Scan for the cell matching the given text and deliver its (X, Y) coordinate at center. 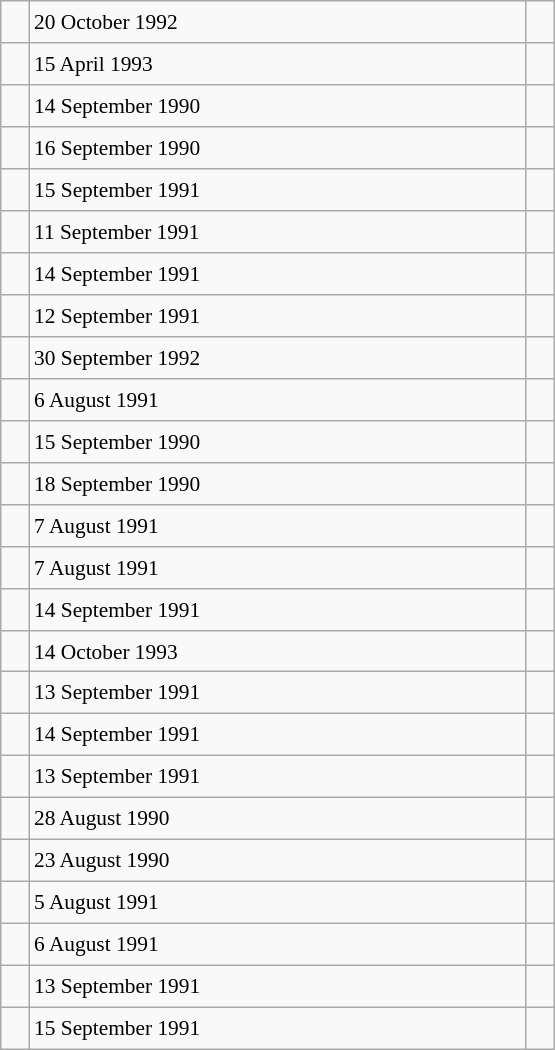
20 October 1992 (278, 22)
18 September 1990 (278, 483)
16 September 1990 (278, 148)
14 September 1990 (278, 106)
30 September 1992 (278, 358)
15 April 1993 (278, 64)
23 August 1990 (278, 861)
11 September 1991 (278, 232)
28 August 1990 (278, 819)
15 September 1990 (278, 441)
5 August 1991 (278, 903)
12 September 1991 (278, 316)
14 October 1993 (278, 651)
